Provide the [X, Y] coordinate of the cell's center where the given text is located.  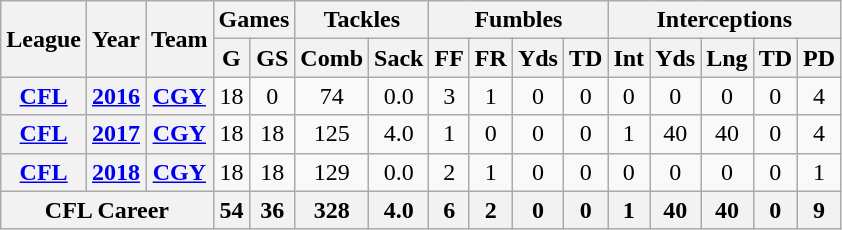
328 [332, 210]
FR [490, 58]
CFL Career [107, 210]
2016 [116, 96]
Team [180, 39]
9 [820, 210]
Sack [399, 58]
Fumbles [518, 20]
74 [332, 96]
3 [449, 96]
129 [332, 172]
PD [820, 58]
Year [116, 39]
Comb [332, 58]
GS [272, 58]
G [232, 58]
Games [254, 20]
125 [332, 134]
Lng [727, 58]
FF [449, 58]
36 [272, 210]
Interceptions [724, 20]
2018 [116, 172]
54 [232, 210]
6 [449, 210]
2017 [116, 134]
Int [629, 58]
League [44, 39]
Tackles [362, 20]
